Return the (x, y) coordinate for the center point of the cell that contains the specified text.  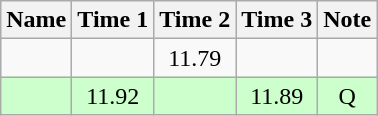
11.92 (113, 96)
Note (348, 20)
Time 2 (195, 20)
Q (348, 96)
11.79 (195, 58)
Time 3 (277, 20)
11.89 (277, 96)
Name (36, 20)
Time 1 (113, 20)
